Detect which cell encompasses the target text, then output its [x, y] center coordinate. 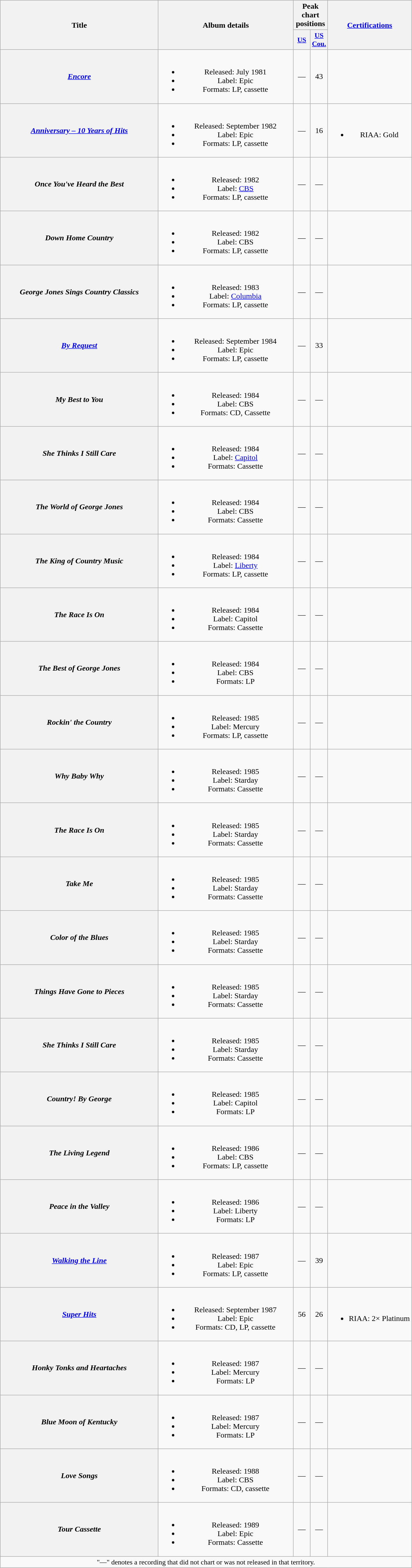
43 [319, 77]
The Best of George Jones [79, 669]
Peace in the Valley [79, 1207]
USCou. [319, 40]
Walking the Line [79, 1260]
Released: 1984Label: LibertyFormats: LP, cassette [226, 561]
US [302, 40]
George Jones Sings Country Classics [79, 292]
Released: 1984Label: CBSFormats: Cassette [226, 507]
Released: 1986Label: LibertyFormats: LP [226, 1207]
RIAA: Gold [370, 130]
Album details [226, 25]
Title [79, 25]
Love Songs [79, 1476]
Take Me [79, 884]
Super Hits [79, 1314]
Released: 1988Label: CBSFormats: CD, cassette [226, 1476]
Certifications [370, 25]
Released: 1986Label: CBSFormats: LP, cassette [226, 1152]
16 [319, 130]
Things Have Gone to Pieces [79, 991]
RIAA: 2× Platinum [370, 1314]
Released: 1984Label: CBSFormats: LP [226, 669]
Honky Tonks and Heartaches [79, 1368]
Released: September 1987Label: EpicFormats: CD, LP, cassette [226, 1314]
My Best to You [79, 399]
56 [302, 1314]
Released: September 1984Label: EpicFormats: LP, cassette [226, 345]
The Living Legend [79, 1152]
Once You've Heard the Best [79, 184]
Released: 1984Label: CBSFormats: CD, Cassette [226, 399]
Down Home Country [79, 238]
Released: July 1981Label: EpicFormats: LP, cassette [226, 77]
Country! By George [79, 1099]
Encore [79, 77]
Why Baby Why [79, 776]
Released: 1987Label: EpicFormats: LP, cassette [226, 1260]
Blue Moon of Kentucky [79, 1422]
By Request [79, 345]
Released: 1985Label: CapitolFormats: LP [226, 1099]
39 [319, 1260]
Rockin' the Country [79, 722]
"—" denotes a recording that did not chart or was not released in that territory. [206, 1562]
Released: 1985Label: MercuryFormats: LP, cassette [226, 722]
Peak chart positions [310, 15]
Released: 1983Label: ColumbiaFormats: LP, cassette [226, 292]
33 [319, 345]
26 [319, 1314]
Anniversary – 10 Years of Hits [79, 130]
Tour Cassette [79, 1529]
Color of the Blues [79, 937]
Released: 1989Label: EpicFormats: Cassette [226, 1529]
The World of George Jones [79, 507]
Released: September 1982Label: EpicFormats: LP, cassette [226, 130]
The King of Country Music [79, 561]
